For the text-containing cell, return its midpoint in [x, y] coordinate format. 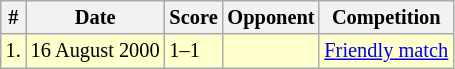
Date [96, 17]
Competition [386, 17]
1. [14, 51]
1–1 [194, 51]
Opponent [272, 17]
Score [194, 17]
# [14, 17]
16 August 2000 [96, 51]
Friendly match [386, 51]
